For the text-containing cell, return its midpoint in (x, y) coordinate format. 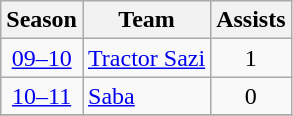
1 (251, 58)
Assists (251, 20)
Tractor Sazi (146, 58)
09–10 (42, 58)
Season (42, 20)
Saba (146, 96)
0 (251, 96)
Team (146, 20)
10–11 (42, 96)
